Scan for the cell matching the given text and deliver its [x, y] coordinate at center. 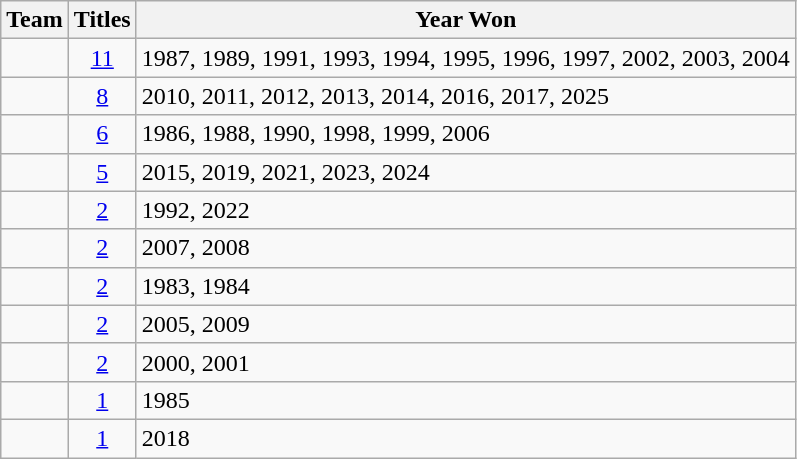
Year Won [466, 20]
Titles [102, 20]
8 [102, 96]
2010, 2011, 2012, 2013, 2014, 2016, 2017, 2025 [466, 96]
5 [102, 172]
Team [35, 20]
6 [102, 134]
11 [102, 58]
1986, 1988, 1990, 1998, 1999, 2006 [466, 134]
2007, 2008 [466, 248]
2005, 2009 [466, 324]
2018 [466, 438]
1983, 1984 [466, 286]
2015, 2019, 2021, 2023, 2024 [466, 172]
1987, 1989, 1991, 1993, 1994, 1995, 1996, 1997, 2002, 2003, 2004 [466, 58]
1992, 2022 [466, 210]
1985 [466, 400]
2000, 2001 [466, 362]
